Output the (x, y) coordinate of the center of the cell containing the given text.  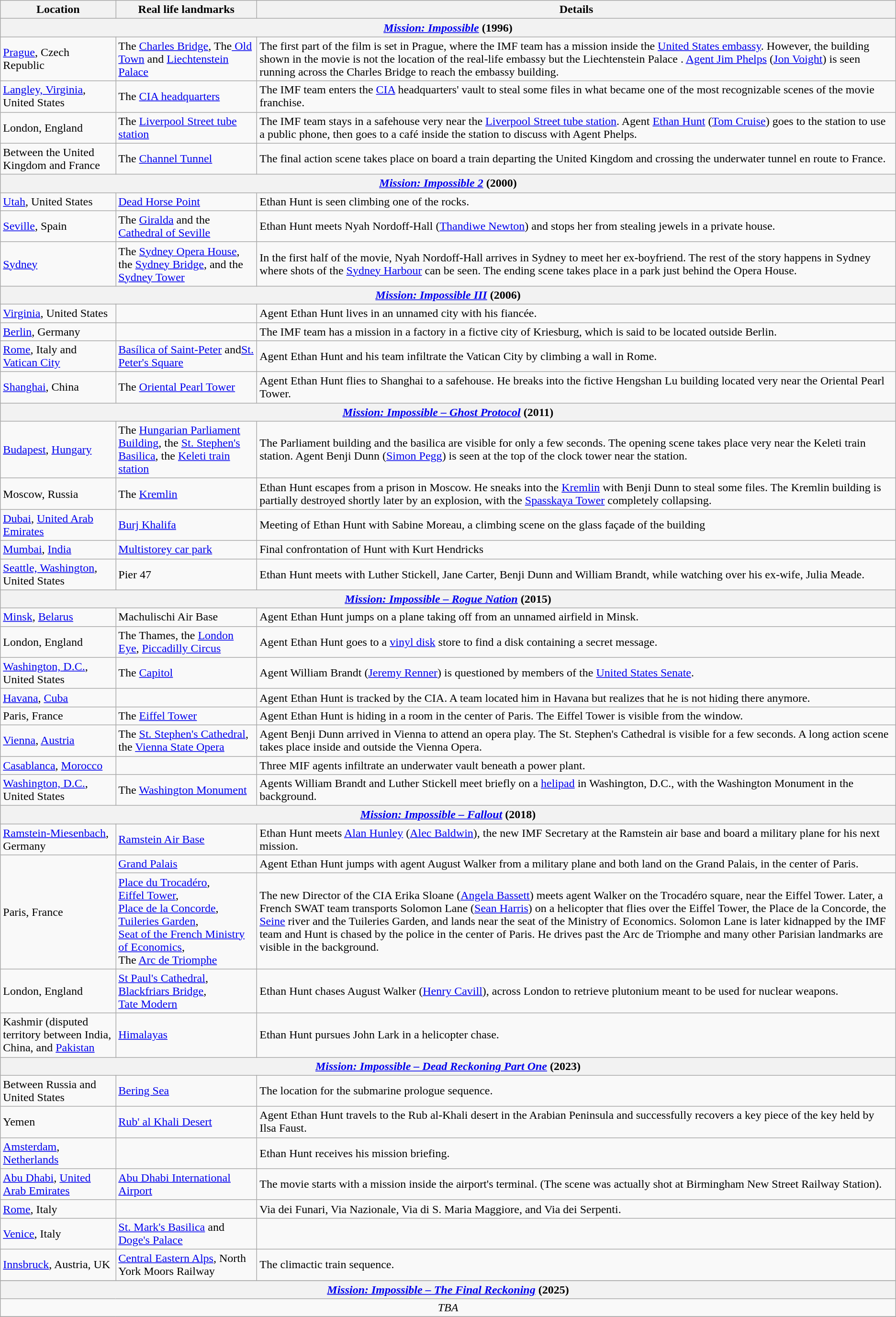
The Capitol (187, 673)
Havana, Cuba (58, 698)
The final action scene takes place on board a train departing the United Kingdom and crossing the underwater tunnel en route to France. (576, 159)
Ethan Hunt chases August Walker (Henry Cavill), across London to retrieve plutonium meant to be used for nuclear weapons. (576, 991)
Machulischi Air Base (187, 617)
Agents William Brandt and Luther Stickell meet briefly on a helipad in Washington, D.C., with the Washington Monument in the background. (576, 790)
Shanghai, China (58, 388)
Mission: Impossible – The Final Reckoning (2025) (448, 1289)
The CIA headquarters (187, 97)
Agent William Brandt (Jeremy Renner) is questioned by members of the United States Senate. (576, 673)
St. Mark's Basilica and Doge's Palace (187, 1233)
The Sydney Opera House, the Sydney Bridge, and the Sydney Tower (187, 264)
The Giralda and the Cathedral of Seville (187, 226)
Agent Ethan Hunt jumps with agent August Walker from a military plane and both land on the Grand Palais, in the center of Paris. (576, 864)
Amsterdam, Netherlands (58, 1153)
Minsk, Belarus (58, 617)
Ethan Hunt meets with Luther Stickell, Jane Carter, Benji Dunn and William Brandt, while watching over his ex-wife, Julia Meade. (576, 574)
Mission: Impossible – Dead Reckoning Part One (2023) (448, 1066)
Langley, Virginia, United States (58, 97)
The climactic train sequence. (576, 1265)
Himalayas (187, 1035)
Central Eastern Alps, North York Moors Railway (187, 1265)
The Thames, the London Eye, Piccadilly Circus (187, 642)
Mumbai, India (58, 550)
Moscow, Russia (58, 494)
Casablanca, Morocco (58, 765)
Ethan Hunt pursues John Lark in a helicopter chase. (576, 1035)
The IMF team has a mission in a factory in a fictive city of Kriesburg, which is said to be located outside Berlin. (576, 332)
Ramstein-Miesenbach, Germany (58, 840)
Agent Ethan Hunt goes to a vinyl disk store to find a disk containing a secret message. (576, 642)
The St. Stephen's Cathedral, the Vienna State Opera (187, 740)
Via dei Funari, Via Nazionale, Via di S. Maria Maggiore, and Via dei Serpenti. (576, 1209)
Budapest, Hungary (58, 450)
Vienna, Austria (58, 740)
Three MIF agents infiltrate an underwater vault beneath a power plant. (576, 765)
Final confrontation of Hunt with Kurt Hendricks (576, 550)
Agent Ethan Hunt travels to the Rub al-Khali desert in the Arabian Peninsula and successfully recovers a key piece of the key held by Ilsa Faust. (576, 1122)
The Hungarian Parliament Building, the St. Stephen's Basilica, the Keleti train station (187, 450)
Basílica of Saint-Peter andSt. Peter's Square (187, 356)
Pier 47 (187, 574)
Prague, Czech Republic (58, 59)
Meeting of Ethan Hunt with Sabine Moreau, a climbing scene on the glass façade of the building (576, 525)
Venice, Italy (58, 1233)
Agent Ethan Hunt is tracked by the CIA. A team located him in Havana but realizes that he is not hiding there anymore. (576, 698)
Agent Ethan Hunt flies to Shanghai to a safehouse. He breaks into the fictive Hengshan Lu building located very near the Oriental Pearl Tower. (576, 388)
Between the United Kingdom and France (58, 159)
Agent Ethan Hunt and his team infiltrate the Vatican City by climbing a wall in Rome. (576, 356)
TBA (448, 1308)
Yemen (58, 1122)
Mission: Impossible 2 (2000) (448, 183)
The movie starts with a mission inside the airport's terminal. (The scene was actually shot at Birmingham New Street Railway Station). (576, 1184)
Bering Sea (187, 1091)
Ethan Hunt meets Nyah Nordoff-Hall (Thandiwe Newton) and stops her from stealing jewels in a private house. (576, 226)
Dubai, United Arab Emirates (58, 525)
Rome, Italy (58, 1209)
The location for the submarine prologue sequence. (576, 1091)
The Channel Tunnel (187, 159)
Ethan Hunt receives his mission briefing. (576, 1153)
The Washington Monument (187, 790)
Mission: Impossible (1996) (448, 28)
Mission: Impossible III (2006) (448, 295)
Ramstein Air Base (187, 840)
Real life landmarks (187, 10)
Location (58, 10)
The Kremlin (187, 494)
Kashmir (disputed territory between India, China, and Pakistan (58, 1035)
Ethan Hunt is seen climbing one of the rocks. (576, 202)
Rub' al Khali Desert (187, 1122)
St Paul's Cathedral,Blackfriars Bridge,Tate Modern (187, 991)
Details (576, 10)
Agent Ethan Hunt is hiding in a room in the center of Paris. The Eiffel Tower is visible from the window. (576, 716)
Seville, Spain (58, 226)
Agent Ethan Hunt lives in an unnamed city with his fiancée. (576, 313)
The Liverpool Street tube station (187, 127)
Mission: Impossible – Fallout (2018) (448, 815)
Seattle, Washington, United States (58, 574)
Sydney (58, 264)
The Charles Bridge, The Old Town and Liechtenstein Palace (187, 59)
Place du Trocadéro,Eiffel Tower,Place de la Concorde,Tuileries Garden,Seat of the French Ministry of Economics,The Arc de Triomphe (187, 921)
Abu Dhabi International Airport (187, 1184)
Mission: Impossible – Rogue Nation (2015) (448, 599)
Mission: Impossible – Ghost Protocol (2011) (448, 412)
Agent Ethan Hunt jumps on a plane taking off from an unnamed airfield in Minsk. (576, 617)
Utah, United States (58, 202)
Burj Khalifa (187, 525)
Innsbruck, Austria, UK (58, 1265)
The Oriental Pearl Tower (187, 388)
Dead Horse Point (187, 202)
The IMF team enters the CIA headquarters' vault to steal some files in what became one of the most recognizable scenes of the movie franchise. (576, 97)
Grand Palais (187, 864)
Ethan Hunt meets Alan Hunley (Alec Baldwin), the new IMF Secretary at the Ramstein air base and board a military plane for his next mission. (576, 840)
Abu Dhabi, United Arab Emirates (58, 1184)
Between Russia and United States (58, 1091)
Virginia, United States (58, 313)
The Eiffel Tower (187, 716)
Rome, Italy and Vatican City (58, 356)
Multistorey car park (187, 550)
Berlin, Germany (58, 332)
